For the text-containing cell, return its midpoint in [X, Y] coordinate format. 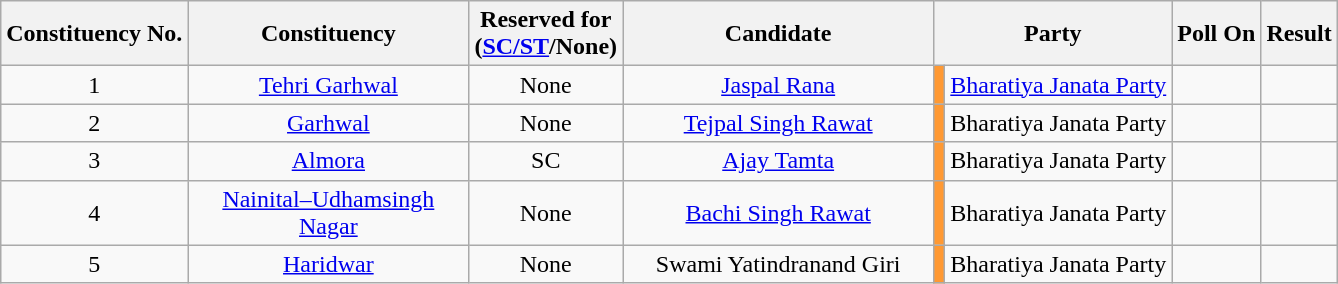
Swami Yatindranand Giri [778, 264]
Result [1299, 34]
Party [1053, 34]
Bachi Singh Rawat [778, 212]
2 [94, 123]
Ajay Tamta [778, 161]
Almora [328, 161]
4 [94, 212]
Poll On [1216, 34]
Candidate [778, 34]
Constituency No. [94, 34]
Tehri Garhwal [328, 85]
3 [94, 161]
Reserved for(SC/ST/None) [546, 34]
SC [546, 161]
Haridwar [328, 264]
Garhwal [328, 123]
5 [94, 264]
Tejpal Singh Rawat [778, 123]
Constituency [328, 34]
Jaspal Rana [778, 85]
1 [94, 85]
Nainital–Udhamsingh Nagar [328, 212]
